Extract the [x, y] coordinate from the center of the cell holding the provided text.  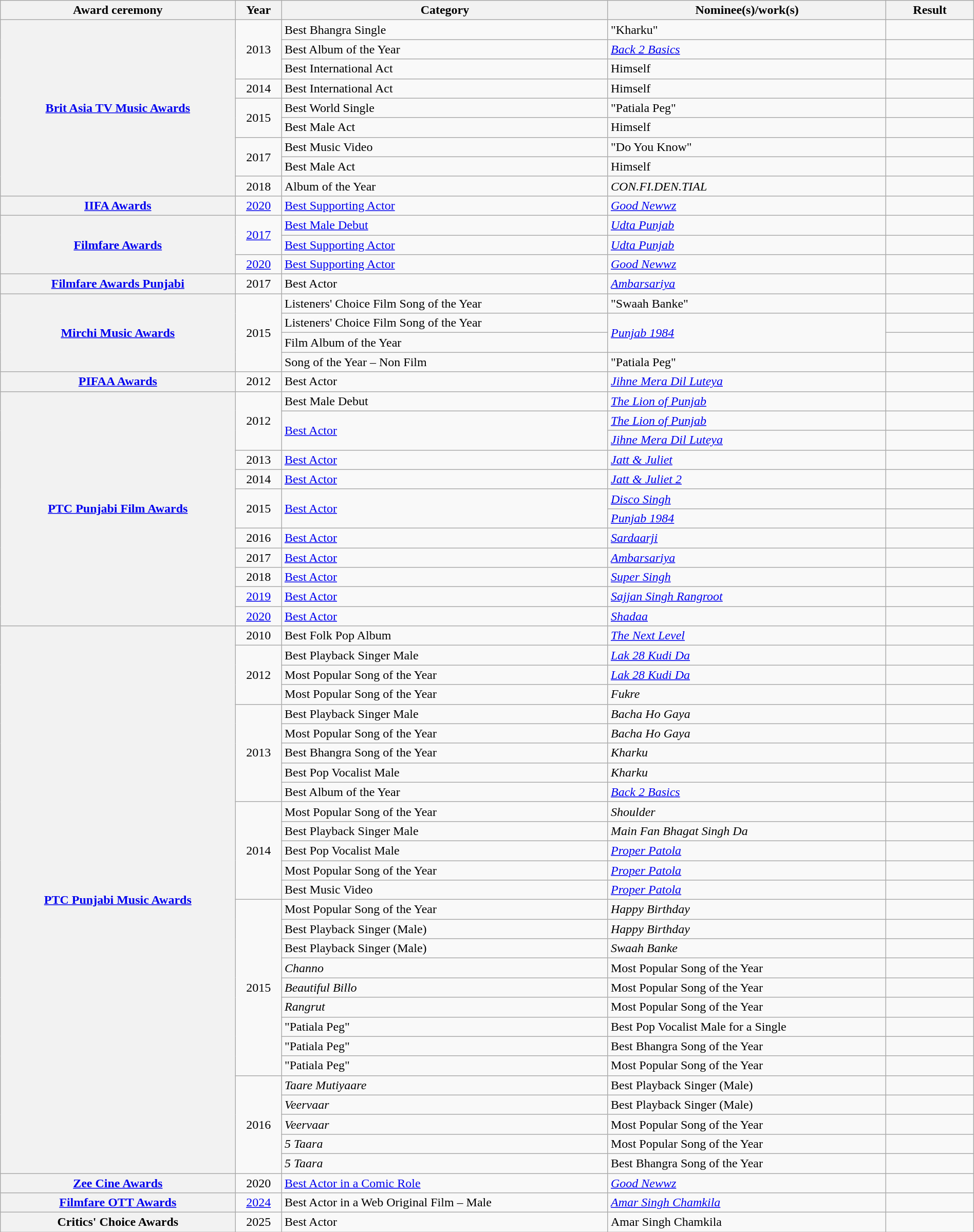
Best Actor in a Web Original Film – Male [445, 1203]
Shadaa [747, 616]
Taare Mutiyaare [445, 1085]
Fukre [747, 694]
Best Folk Pop Album [445, 636]
PIFAA Awards [118, 382]
Year [259, 10]
Filmfare Awards [118, 244]
"Kharku" [747, 30]
Nominee(s)/work(s) [747, 10]
Result [930, 10]
Filmfare Awards Punjabi [118, 284]
CON.FI.DEN.TIAL [747, 186]
"Do You Know" [747, 147]
Mirchi Music Awards [118, 333]
2024 [259, 1203]
Shoulder [747, 811]
Rangrut [445, 1007]
Zee Cine Awards [118, 1183]
Brit Asia TV Music Awards [118, 108]
Best Actor in a Comic Role [445, 1183]
PTC Punjabi Film Awards [118, 508]
Swaah Banke [747, 949]
Beautiful Billo [445, 988]
The Next Level [747, 636]
Album of the Year [445, 186]
Best Pop Vocalist Male for a Single [747, 1027]
2010 [259, 636]
2019 [259, 597]
Award ceremony [118, 10]
IIFA Awards [118, 205]
Filmfare OTT Awards [118, 1203]
"Swaah Banke" [747, 304]
Main Fan Bhagat Singh Da [747, 831]
Jatt & Juliet 2 [747, 479]
Category [445, 10]
Super Singh [747, 577]
Song of the Year – Non Film [445, 362]
Best World Single [445, 108]
Critics' Choice Awards [118, 1222]
Sardaarji [747, 538]
Jatt & Juliet [747, 460]
Film Album of the Year [445, 343]
Best Bhangra Single [445, 30]
Sajjan Singh Rangroot [747, 597]
Channo [445, 968]
2025 [259, 1222]
Disco Singh [747, 499]
PTC Punjabi Music Awards [118, 900]
